For the text-containing cell, return its midpoint in [X, Y] coordinate format. 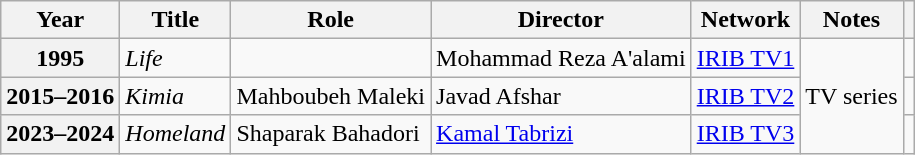
Mohammad Reza A'alami [562, 58]
2015–2016 [60, 96]
Shaparak Bahadori [331, 134]
IRIB TV1 [746, 58]
Role [331, 20]
Life [176, 58]
Homeland [176, 134]
Network [746, 20]
IRIB TV3 [746, 134]
Notes [852, 20]
IRIB TV2 [746, 96]
TV series [852, 96]
Kamal Tabrizi [562, 134]
Year [60, 20]
Title [176, 20]
Director [562, 20]
1995 [60, 58]
Kimia [176, 96]
2023–2024 [60, 134]
Javad Afshar [562, 96]
Mahboubeh Maleki [331, 96]
